Capture the cell that displays the provided text and extract its [x, y] central coordinate. 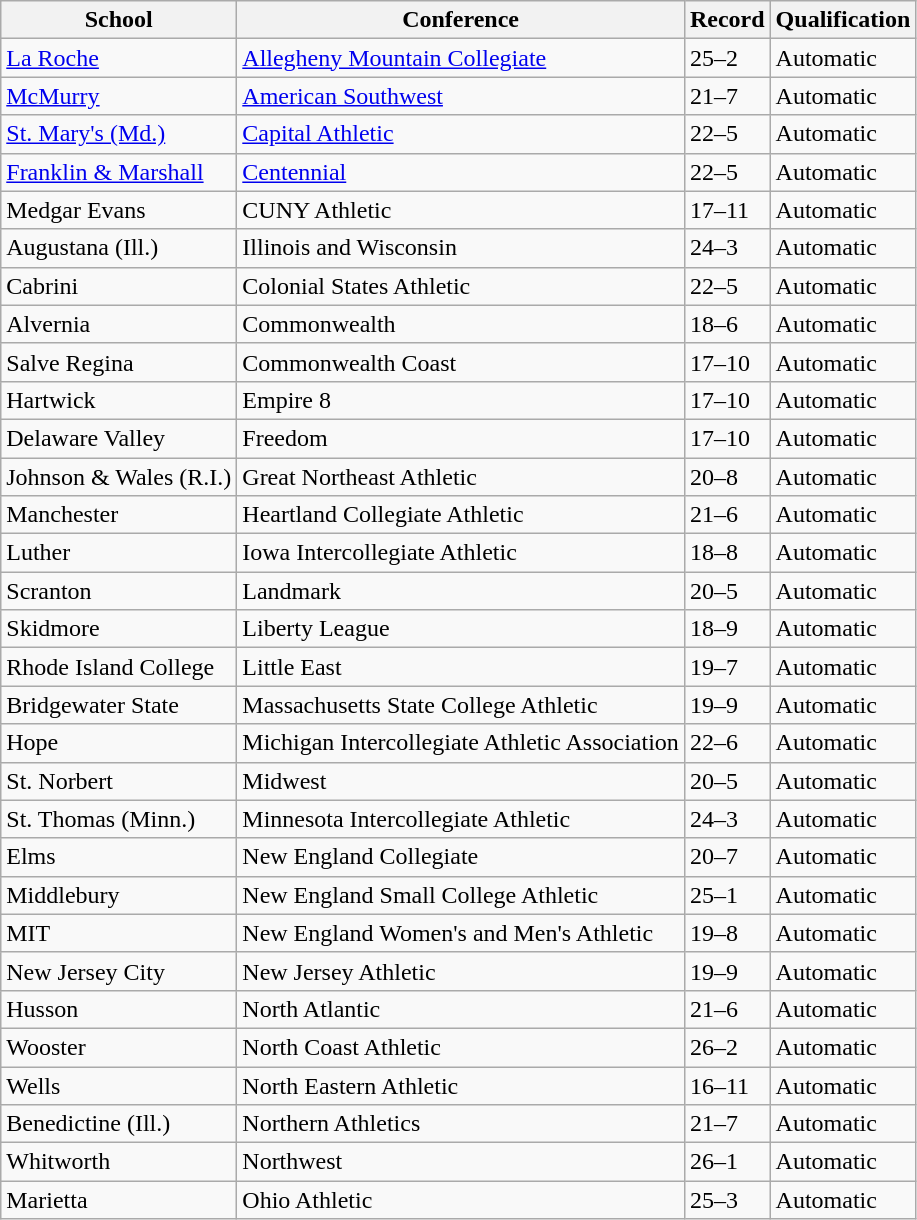
18–8 [727, 553]
Medgar Evans [119, 210]
Qualification [843, 20]
Hartwick [119, 400]
Freedom [461, 438]
18–6 [727, 324]
New England Collegiate [461, 857]
School [119, 20]
Augustana (Ill.) [119, 248]
Massachusetts State College Athletic [461, 705]
Wells [119, 1085]
Commonwealth [461, 324]
Middlebury [119, 895]
Conference [461, 20]
Minnesota Intercollegiate Athletic [461, 819]
Liberty League [461, 629]
Alvernia [119, 324]
Manchester [119, 515]
American Southwest [461, 96]
Salve Regina [119, 362]
Skidmore [119, 629]
New England Small College Athletic [461, 895]
St. Norbert [119, 781]
Allegheny Mountain Collegiate [461, 58]
New Jersey Athletic [461, 971]
18–9 [727, 629]
Midwest [461, 781]
Franklin & Marshall [119, 172]
26–2 [727, 1047]
20–7 [727, 857]
La Roche [119, 58]
Centennial [461, 172]
Heartland Collegiate Athletic [461, 515]
Capital Athletic [461, 134]
Benedictine (Ill.) [119, 1124]
25–3 [727, 1200]
20–8 [727, 477]
Luther [119, 553]
Northwest [461, 1162]
Hope [119, 743]
25–1 [727, 895]
17–11 [727, 210]
22–6 [727, 743]
McMurry [119, 96]
Little East [461, 667]
Colonial States Athletic [461, 286]
MIT [119, 933]
St. Thomas (Minn.) [119, 819]
North Atlantic [461, 1009]
19–7 [727, 667]
Landmark [461, 591]
New England Women's and Men's Athletic [461, 933]
CUNY Athletic [461, 210]
North Eastern Athletic [461, 1085]
Ohio Athletic [461, 1200]
Michigan Intercollegiate Athletic Association [461, 743]
Johnson & Wales (R.I.) [119, 477]
Illinois and Wisconsin [461, 248]
Northern Athletics [461, 1124]
Record [727, 20]
Empire 8 [461, 400]
Whitworth [119, 1162]
26–1 [727, 1162]
Husson [119, 1009]
North Coast Athletic [461, 1047]
New Jersey City [119, 971]
Commonwealth Coast [461, 362]
Rhode Island College [119, 667]
St. Mary's (Md.) [119, 134]
Scranton [119, 591]
16–11 [727, 1085]
19–8 [727, 933]
Great Northeast Athletic [461, 477]
Delaware Valley [119, 438]
Iowa Intercollegiate Athletic [461, 553]
25–2 [727, 58]
Bridgewater State [119, 705]
Marietta [119, 1200]
Elms [119, 857]
Wooster [119, 1047]
Cabrini [119, 286]
